Scan for the cell matching the given text and deliver its (X, Y) coordinate at center. 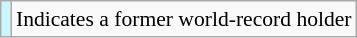
Indicates a former world-record holder (184, 19)
